Find where the given text appears and provide that cell's center as (x, y) coordinate. 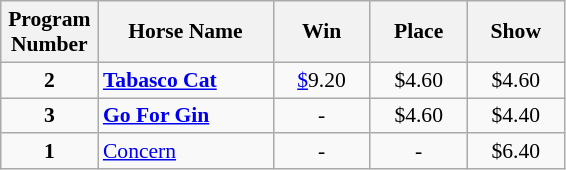
$4.40 (516, 116)
$9.20 (322, 80)
Win (322, 32)
Tabasco Cat (186, 80)
2 (50, 80)
Show (516, 32)
Horse Name (186, 32)
Place (418, 32)
Go For Gin (186, 116)
1 (50, 152)
3 (50, 116)
$6.40 (516, 152)
Program Number (50, 32)
Concern (186, 152)
